Provide the [X, Y] coordinate of the cell's center where the given text is located.  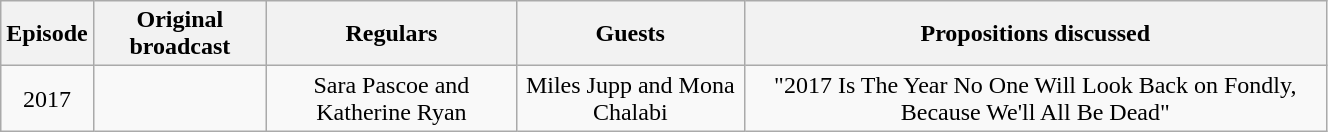
"2017 Is The Year No One Will Look Back on Fondly, Because We'll All Be Dead" [1035, 98]
Miles Jupp and Mona Chalabi [630, 98]
Regulars [392, 34]
Original broadcast [180, 34]
Guests [630, 34]
2017 [47, 98]
Episode [47, 34]
Sara Pascoe and Katherine Ryan [392, 98]
Propositions discussed [1035, 34]
